Extract the [X, Y] coordinate from the center of the cell holding the provided text.  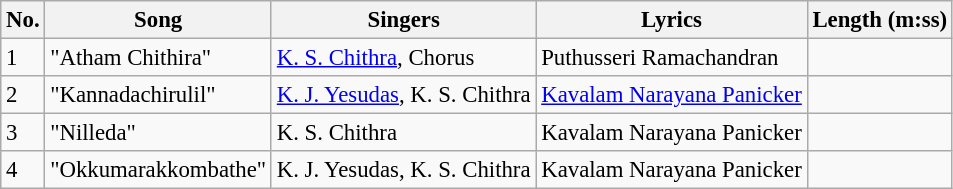
"Nilleda" [158, 133]
"Atham Chithira" [158, 58]
3 [23, 133]
Singers [403, 20]
1 [23, 58]
"Kannadachirulil" [158, 95]
K. S. Chithra, Chorus [403, 58]
Song [158, 20]
Length (m:ss) [880, 20]
"Okkumarakkombathe" [158, 170]
No. [23, 20]
2 [23, 95]
K. S. Chithra [403, 133]
Lyrics [672, 20]
Puthusseri Ramachandran [672, 58]
4 [23, 170]
